For the text-containing cell, return its midpoint in [X, Y] coordinate format. 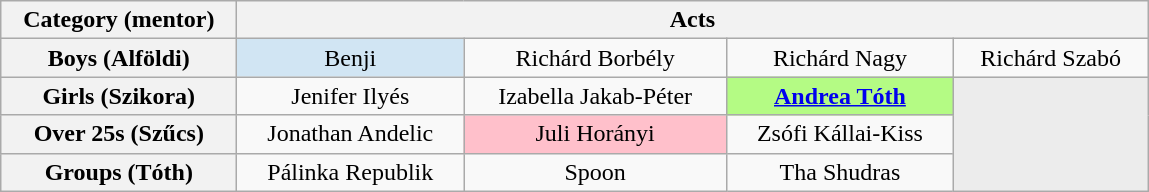
Girls (Szikora) [119, 96]
Richárd Nagy [840, 58]
Over 25s (Szűcs) [119, 134]
Richárd Szabó [1050, 58]
Zsófi Kállai-Kiss [840, 134]
Acts [692, 20]
Benji [350, 58]
Juli Horányi [596, 134]
Spoon [596, 172]
Jenifer Ilyés [350, 96]
Pálinka Republik [350, 172]
Tha Shudras [840, 172]
Boys (Alföldi) [119, 58]
Groups (Tóth) [119, 172]
Izabella Jakab-Péter [596, 96]
Category (mentor) [119, 20]
Jonathan Andelic [350, 134]
Richárd Borbély [596, 58]
Andrea Tóth [840, 96]
